Detect which cell encompasses the target text, then output its [x, y] center coordinate. 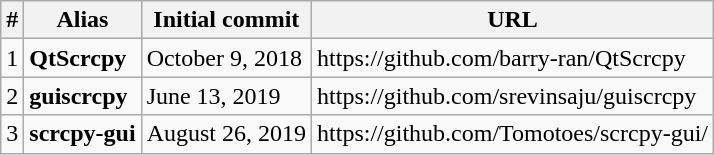
scrcpy-gui [82, 134]
1 [12, 58]
Alias [82, 20]
https://github.com/Tomotoes/scrcpy-gui/ [513, 134]
June 13, 2019 [226, 96]
August 26, 2019 [226, 134]
https://github.com/barry-ran/QtScrcpy [513, 58]
October 9, 2018 [226, 58]
3 [12, 134]
URL [513, 20]
# [12, 20]
2 [12, 96]
guiscrcpy [82, 96]
QtScrcpy [82, 58]
Initial commit [226, 20]
https://github.com/srevinsaju/guiscrcpy [513, 96]
